From the cell containing the given text, extract its center point as (X, Y) coordinate. 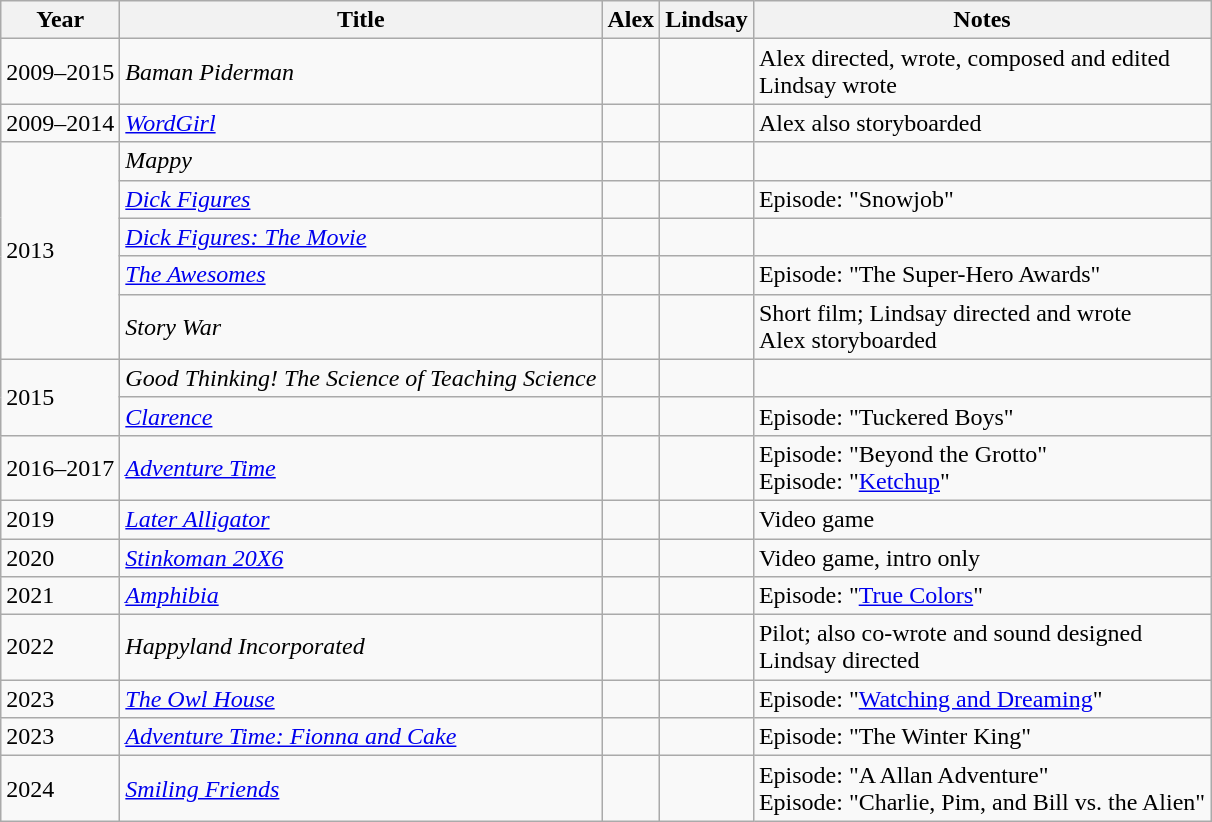
Episode: "Watching and Dreaming" (982, 699)
Episode: "A Allan Adventure"Episode: "Charlie, Pim, and Bill vs. the Alien" (982, 788)
Good Thinking! The Science of Teaching Science (361, 378)
The Awesomes (361, 275)
Smiling Friends (361, 788)
Episode: "The Winter King" (982, 737)
2020 (60, 557)
Alex (631, 20)
2024 (60, 788)
Dick Figures: The Movie (361, 237)
Lindsay (707, 20)
Notes (982, 20)
Episode: "True Colors" (982, 596)
Video game, intro only (982, 557)
Adventure Time: Fionna and Cake (361, 737)
2009–2014 (60, 123)
2016–2017 (60, 468)
Alex directed, wrote, composed and editedLindsay wrote (982, 72)
WordGirl (361, 123)
Year (60, 20)
Later Alligator (361, 519)
Baman Piderman (361, 72)
Episode: "The Super-Hero Awards" (982, 275)
Dick Figures (361, 199)
Episode: "Snowjob" (982, 199)
2009–2015 (60, 72)
2021 (60, 596)
Episode: "Tuckered Boys" (982, 416)
Happyland Incorporated (361, 648)
Alex also storyboarded (982, 123)
2015 (60, 397)
2019 (60, 519)
2013 (60, 250)
Episode: "Beyond the Grotto"Episode: "Ketchup" (982, 468)
2022 (60, 648)
Short film; Lindsay directed and wroteAlex storyboarded (982, 326)
Title (361, 20)
Clarence (361, 416)
Adventure Time (361, 468)
Mappy (361, 161)
The Owl House (361, 699)
Stinkoman 20X6 (361, 557)
Pilot; also co-wrote and sound designedLindsay directed (982, 648)
Story War (361, 326)
Amphibia (361, 596)
Video game (982, 519)
